For the text-containing cell, return its midpoint in [X, Y] coordinate format. 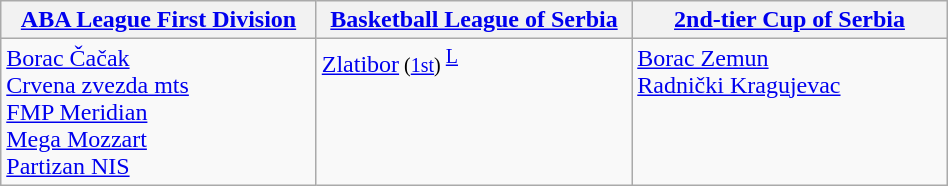
Borac ZemunRadnički Kragujevac [790, 112]
Zlatibor (1st) L [474, 112]
2nd-tier Cup of Serbia [790, 20]
ABA League First Division [158, 20]
Basketball League of Serbia [474, 20]
Borac ČačakCrvena zvezda mtsFMP MeridianMega MozzartPartizan NIS [158, 112]
